Scan for the cell matching the given text and deliver its [X, Y] coordinate at center. 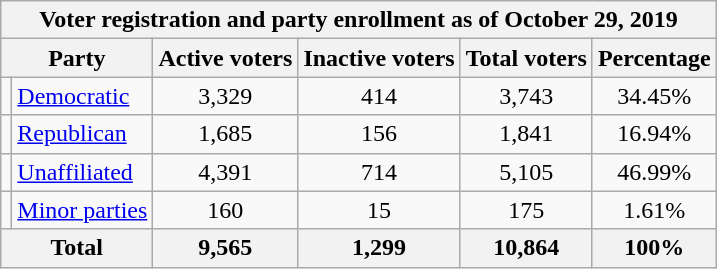
3,329 [226, 96]
Republican [82, 134]
4,391 [226, 172]
Total voters [526, 58]
414 [379, 96]
10,864 [526, 248]
15 [379, 210]
Unaffiliated [82, 172]
Active voters [226, 58]
175 [526, 210]
714 [379, 172]
1,685 [226, 134]
Democratic [82, 96]
9,565 [226, 248]
Minor parties [82, 210]
156 [379, 134]
Voter registration and party enrollment as of October 29, 2019 [359, 20]
160 [226, 210]
5,105 [526, 172]
100% [654, 248]
16.94% [654, 134]
1,299 [379, 248]
1,841 [526, 134]
1.61% [654, 210]
Inactive voters [379, 58]
Percentage [654, 58]
Party [77, 58]
46.99% [654, 172]
3,743 [526, 96]
34.45% [654, 96]
Total [77, 248]
